Extract the (x, y) coordinate from the center of the cell holding the provided text.  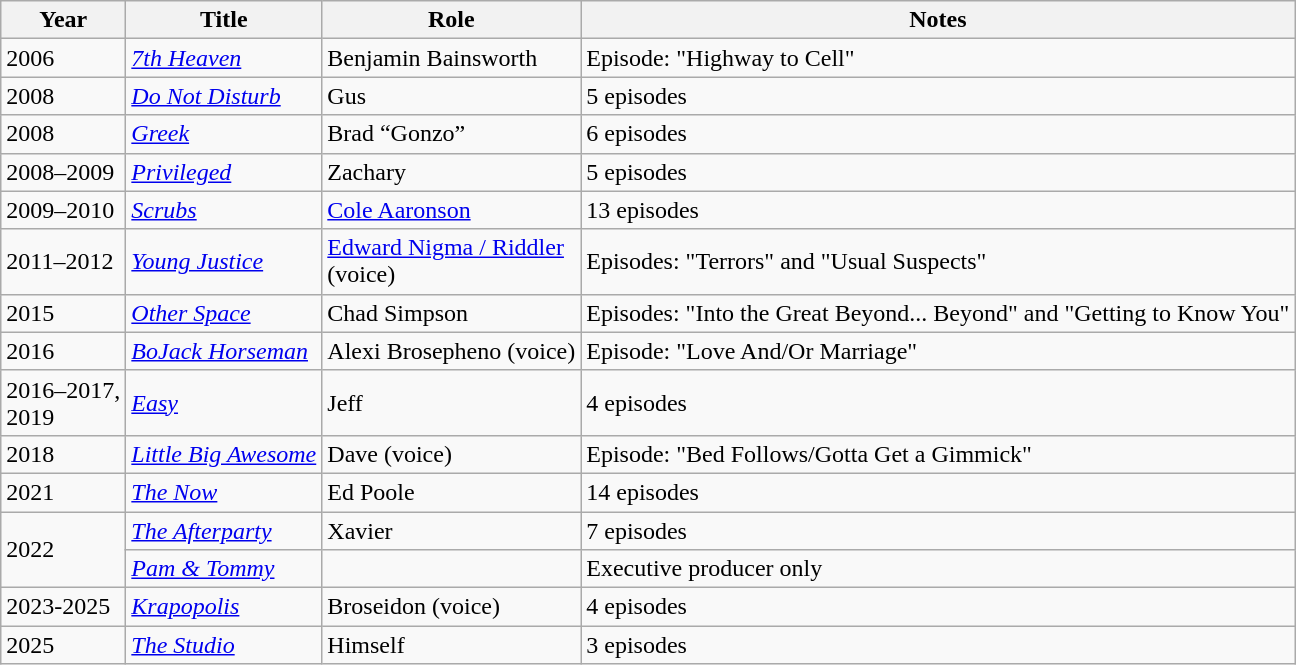
3 episodes (938, 645)
Role (452, 20)
Brad “Gonzo” (452, 134)
Notes (938, 20)
2016–2017,2019 (64, 402)
14 episodes (938, 492)
2018 (64, 454)
Episodes: "Into the Great Beyond... Beyond" and "Getting to Know You" (938, 313)
Privileged (224, 172)
Krapopolis (224, 607)
Little Big Awesome (224, 454)
2011–2012 (64, 262)
2016 (64, 351)
2021 (64, 492)
Young Justice (224, 262)
Episode: "Highway to Cell" (938, 58)
Episodes: "Terrors" and "Usual Suspects" (938, 262)
Zachary (452, 172)
2009–2010 (64, 210)
7 episodes (938, 531)
7th Heaven (224, 58)
13 episodes (938, 210)
Pam & Tommy (224, 569)
Title (224, 20)
Benjamin Bainsworth (452, 58)
Edward Nigma / Riddler (voice) (452, 262)
The Now (224, 492)
Broseidon (voice) (452, 607)
2025 (64, 645)
2022 (64, 550)
6 episodes (938, 134)
Ed Poole (452, 492)
Alexi Brosepheno (voice) (452, 351)
Gus (452, 96)
2008–2009 (64, 172)
Do Not Disturb (224, 96)
Episode: "Love And/Or Marriage" (938, 351)
Other Space (224, 313)
The Afterparty (224, 531)
2006 (64, 58)
2023-2025 (64, 607)
Executive producer only (938, 569)
Xavier (452, 531)
Episode: "Bed Follows/Gotta Get a Gimmick" (938, 454)
Easy (224, 402)
BoJack Horseman (224, 351)
Greek (224, 134)
Cole Aaronson (452, 210)
Dave (voice) (452, 454)
Year (64, 20)
Scrubs (224, 210)
Himself (452, 645)
2015 (64, 313)
The Studio (224, 645)
Jeff (452, 402)
Chad Simpson (452, 313)
